Detect which cell encompasses the target text, then output its [x, y] center coordinate. 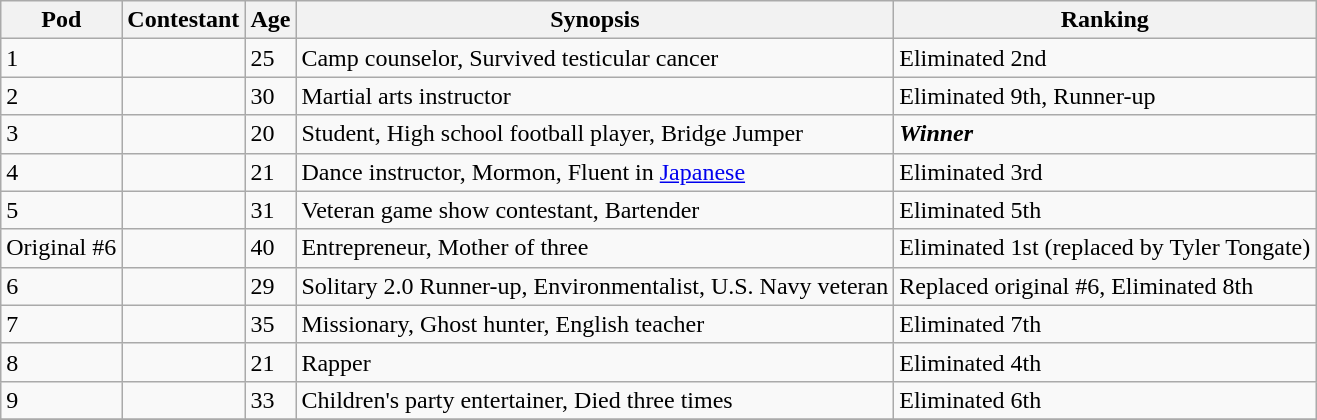
25 [270, 58]
Dance instructor, Mormon, Fluent in Japanese [595, 172]
6 [62, 286]
40 [270, 248]
Eliminated 7th [1105, 324]
1 [62, 58]
Eliminated 5th [1105, 210]
Eliminated 2nd [1105, 58]
Replaced original #6, Eliminated 8th [1105, 286]
Solitary 2.0 Runner-up, Environmentalist, U.S. Navy veteran [595, 286]
33 [270, 400]
Student, High school football player, Bridge Jumper [595, 134]
8 [62, 362]
9 [62, 400]
30 [270, 96]
31 [270, 210]
Winner [1105, 134]
Children's party entertainer, Died three times [595, 400]
Missionary, Ghost hunter, English teacher [595, 324]
7 [62, 324]
Eliminated 4th [1105, 362]
Synopsis [595, 20]
Veteran game show contestant, Bartender [595, 210]
20 [270, 134]
Pod [62, 20]
Age [270, 20]
Eliminated 3rd [1105, 172]
3 [62, 134]
5 [62, 210]
4 [62, 172]
29 [270, 286]
Ranking [1105, 20]
Entrepreneur, Mother of three [595, 248]
Camp counselor, Survived testicular cancer [595, 58]
Eliminated 1st (replaced by Tyler Tongate) [1105, 248]
Eliminated 6th [1105, 400]
Original #6 [62, 248]
Eliminated 9th, Runner-up [1105, 96]
2 [62, 96]
Rapper [595, 362]
35 [270, 324]
Martial arts instructor [595, 96]
Contestant [184, 20]
